Extract the (X, Y) coordinate from the center of the cell holding the provided text.  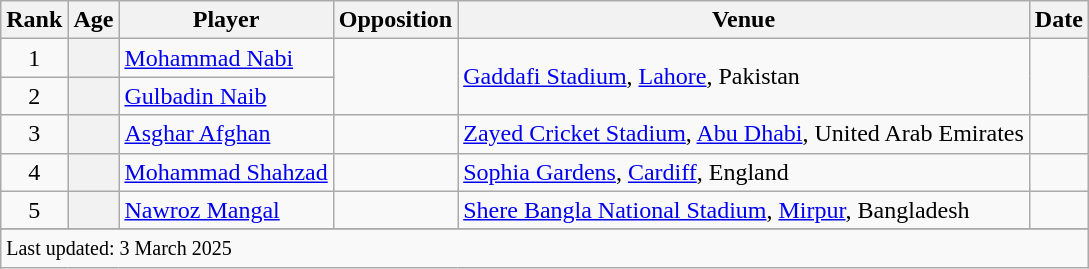
Sophia Gardens, Cardiff, England (744, 172)
Shere Bangla National Stadium, Mirpur, Bangladesh (744, 210)
Player (226, 20)
Gulbadin Naib (226, 96)
Date (1058, 20)
Mohammad Nabi (226, 58)
Opposition (395, 20)
5 (34, 210)
Nawroz Mangal (226, 210)
Venue (744, 20)
1 (34, 58)
Zayed Cricket Stadium, Abu Dhabi, United Arab Emirates (744, 134)
Last updated: 3 March 2025 (545, 248)
4 (34, 172)
Rank (34, 20)
2 (34, 96)
Age (94, 20)
Gaddafi Stadium, Lahore, Pakistan (744, 77)
3 (34, 134)
Mohammad Shahzad (226, 172)
Asghar Afghan (226, 134)
